Determine the (X, Y) coordinate at the center of the cell enclosing the given text.  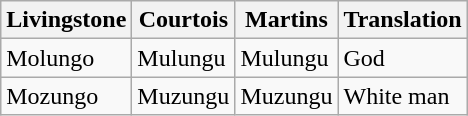
Mozungo (66, 96)
Martins (286, 20)
God (402, 58)
White man (402, 96)
Courtois (184, 20)
Translation (402, 20)
Livingstone (66, 20)
Molungo (66, 58)
